Locate the cell with the specified text and output its (x, y) center coordinate. 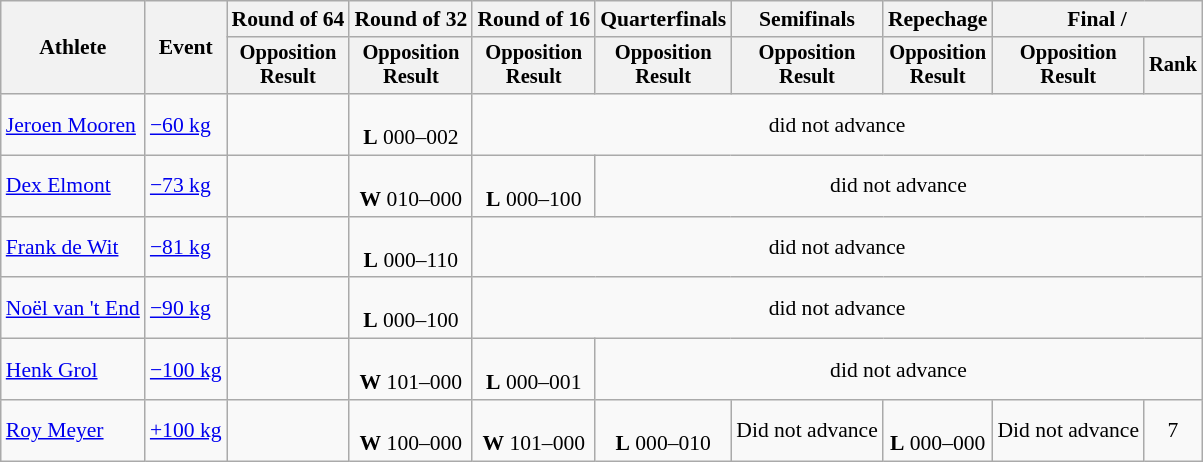
W 010–000 (410, 186)
L 000–010 (663, 430)
−73 kg (186, 186)
Roy Meyer (73, 430)
−90 kg (186, 308)
+100 kg (186, 430)
W 100–000 (410, 430)
Quarterfinals (663, 19)
−81 kg (186, 248)
−60 kg (186, 124)
7 (1173, 430)
L 000–002 (410, 124)
Noël van 't End (73, 308)
Event (186, 48)
Dex Elmont (73, 186)
Henk Grol (73, 370)
Semifinals (807, 19)
L 000–001 (534, 370)
Round of 16 (534, 19)
Round of 64 (288, 19)
−100 kg (186, 370)
Final / (1096, 19)
Rank (1173, 66)
L 000–000 (938, 430)
Jeroen Mooren (73, 124)
Frank de Wit (73, 248)
L 000–110 (410, 248)
Athlete (73, 48)
Repechage (938, 19)
Round of 32 (410, 19)
